Determine the [X, Y] coordinate at the center of the cell enclosing the given text.  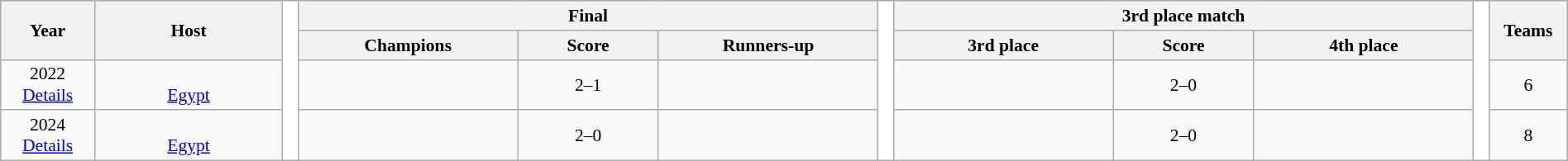
2022Details [48, 84]
2024Details [48, 135]
8 [1528, 135]
3rd place match [1184, 16]
Runners-up [767, 45]
Final [589, 16]
Teams [1528, 30]
3rd place [1004, 45]
Year [48, 30]
4th place [1363, 45]
Host [189, 30]
Champions [409, 45]
2–1 [588, 84]
6 [1528, 84]
